Return the (x, y) coordinate for the center point of the cell that contains the specified text.  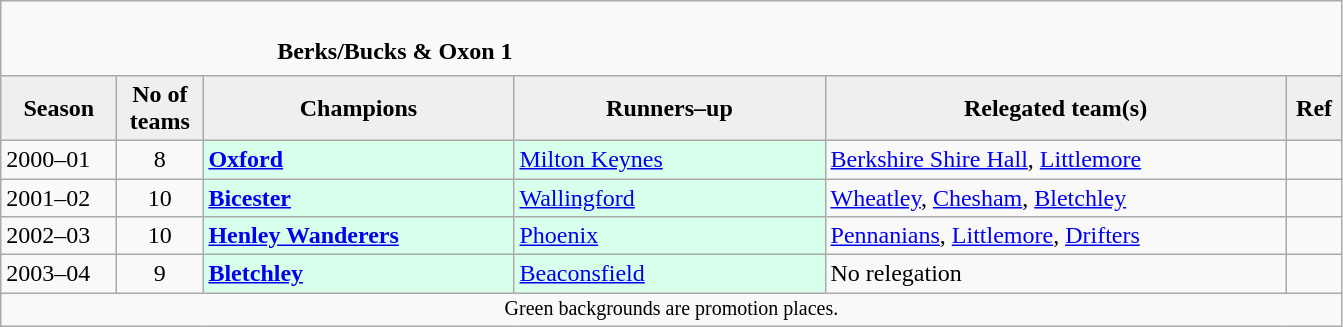
Wallingford (670, 197)
Henley Wanderers (358, 236)
No of teams (160, 108)
No relegation (1056, 274)
Ref (1314, 108)
Champions (358, 108)
2000–01 (59, 159)
Green backgrounds are promotion places. (672, 310)
Beaconsfield (670, 274)
Oxford (358, 159)
Pennanians, Littlemore, Drifters (1056, 236)
Phoenix (670, 236)
Season (59, 108)
Relegated team(s) (1056, 108)
Runners–up (670, 108)
Wheatley, Chesham, Bletchley (1056, 197)
Bicester (358, 197)
Berkshire Shire Hall, Littlemore (1056, 159)
Milton Keynes (670, 159)
Bletchley (358, 274)
2003–04 (59, 274)
2002–03 (59, 236)
9 (160, 274)
8 (160, 159)
2001–02 (59, 197)
